Extract the (x, y) coordinate from the center of the cell holding the provided text.  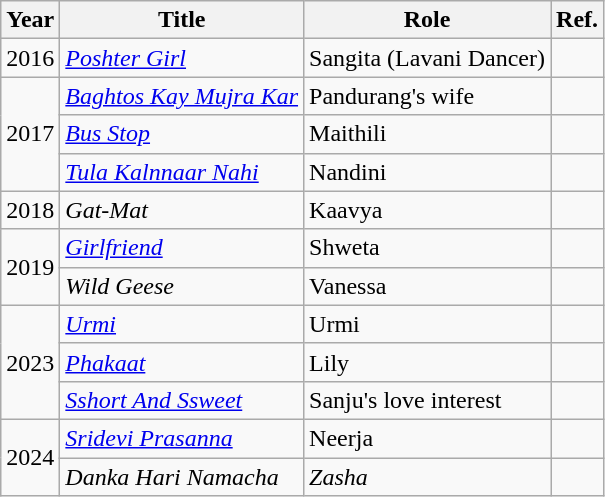
Sridevi Prasanna (182, 438)
Role (428, 20)
Phakaat (182, 362)
2024 (30, 457)
Poshter Girl (182, 58)
Wild Geese (182, 286)
Baghtos Kay Mujra Kar (182, 96)
Vanessa (428, 286)
Neerja (428, 438)
Lily (428, 362)
Year (30, 20)
Zasha (428, 477)
Nandini (428, 172)
Title (182, 20)
Girlfriend (182, 248)
Kaavya (428, 210)
Tula Kalnnaar Nahi (182, 172)
2018 (30, 210)
Sangita (Lavani Dancer) (428, 58)
Bus Stop (182, 134)
Danka Hari Namacha (182, 477)
Sshort And Ssweet (182, 400)
Sanju's love interest (428, 400)
2023 (30, 362)
2019 (30, 267)
Gat-Mat (182, 210)
Pandurang's wife (428, 96)
Shweta (428, 248)
Ref. (578, 20)
2016 (30, 58)
Maithili (428, 134)
2017 (30, 134)
